Identify which cell holds the provided text, then report its [x, y] central coordinate. 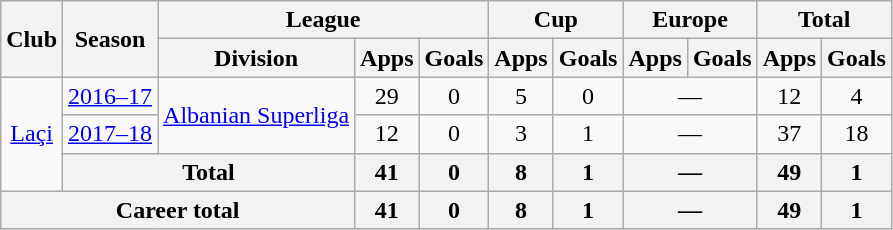
29 [387, 96]
5 [521, 96]
Club [32, 39]
Career total [178, 210]
League [324, 20]
Season [110, 39]
3 [521, 134]
2016–17 [110, 96]
18 [857, 134]
Europe [690, 20]
Cup [556, 20]
4 [857, 96]
Laçi [32, 134]
37 [789, 134]
2017–18 [110, 134]
Albanian Superliga [256, 115]
Division [256, 58]
